Find where the given text appears and provide that cell's center as [x, y] coordinate. 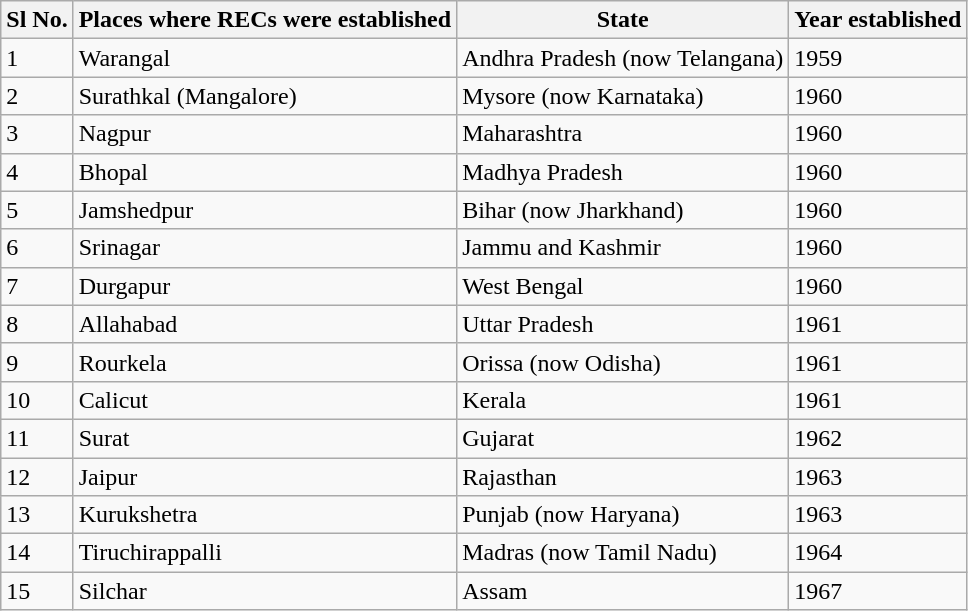
13 [37, 515]
7 [37, 286]
12 [37, 477]
Tiruchirappalli [264, 553]
Nagpur [264, 134]
Surat [264, 438]
Maharashtra [623, 134]
2 [37, 96]
1962 [878, 438]
1967 [878, 591]
5 [37, 210]
Allahabad [264, 324]
11 [37, 438]
Mysore (now Karnataka) [623, 96]
Places where RECs were established [264, 20]
Madras (now Tamil Nadu) [623, 553]
6 [37, 248]
Kurukshetra [264, 515]
State [623, 20]
4 [37, 172]
Kerala [623, 400]
Sl No. [37, 20]
Andhra Pradesh (now Telangana) [623, 58]
Srinagar [264, 248]
Jamshedpur [264, 210]
Year established [878, 20]
Uttar Pradesh [623, 324]
10 [37, 400]
1959 [878, 58]
Orissa (now Odisha) [623, 362]
Madhya Pradesh [623, 172]
Surathkal (Mangalore) [264, 96]
9 [37, 362]
Rourkela [264, 362]
Silchar [264, 591]
Gujarat [623, 438]
Calicut [264, 400]
1 [37, 58]
Rajasthan [623, 477]
Bhopal [264, 172]
8 [37, 324]
1964 [878, 553]
West Bengal [623, 286]
Jammu and Kashmir [623, 248]
14 [37, 553]
Warangal [264, 58]
Punjab (now Haryana) [623, 515]
15 [37, 591]
Jaipur [264, 477]
Bihar (now Jharkhand) [623, 210]
3 [37, 134]
Durgapur [264, 286]
Assam [623, 591]
